Search for the cell housing the specified text and yield its (x, y) center coordinate. 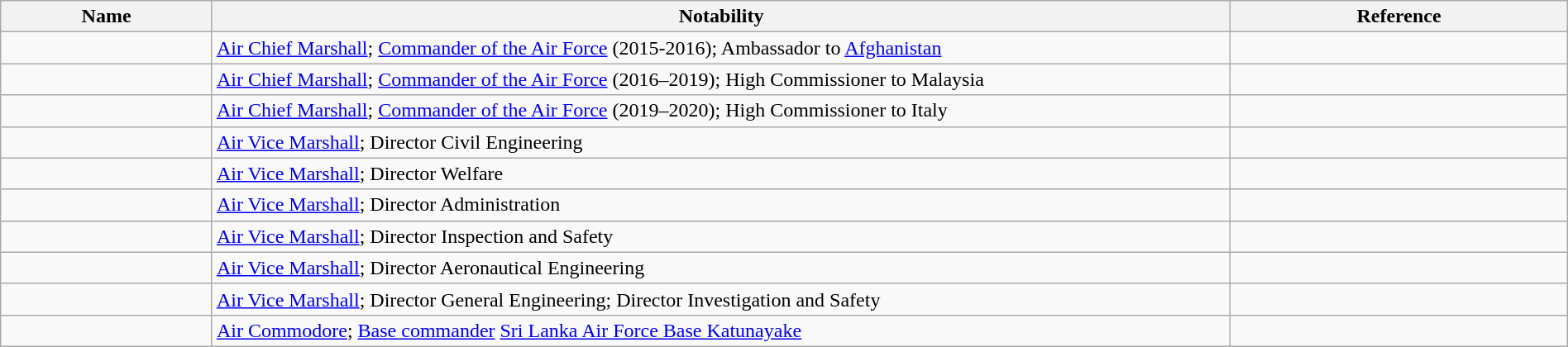
Reference (1399, 17)
Air Vice Marshall; Director Welfare (721, 173)
Air Chief Marshall; Commander of the Air Force (2016–2019); High Commissioner to Malaysia (721, 79)
Air Vice Marshall; Director General Engineering; Director Investigation and Safety (721, 299)
Name (107, 17)
Notability (721, 17)
Air Chief Marshall; Commander of the Air Force (2015-2016); Ambassador to Afghanistan (721, 48)
Air Vice Marshall; Director Aeronautical Engineering (721, 268)
Air Vice Marshall; Director Inspection and Safety (721, 236)
Air Chief Marshall; Commander of the Air Force (2019–2020); High Commissioner to Italy (721, 111)
Air Vice Marshall; Director Administration (721, 205)
Air Commodore; Base commander Sri Lanka Air Force Base Katunayake (721, 330)
Air Vice Marshall; Director Civil Engineering (721, 142)
